Return the (X, Y) coordinate for the center point of the cell that contains the specified text.  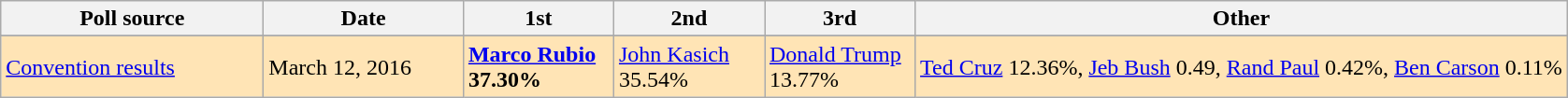
2nd (688, 19)
1st (539, 19)
Ted Cruz 12.36%, Jeb Bush 0.49, Rand Paul 0.42%, Ben Carson 0.11% (1242, 67)
Other (1242, 19)
Date (364, 19)
Marco Rubio37.30% (539, 67)
3rd (840, 19)
Convention results (133, 67)
Donald Trump13.77% (840, 67)
Poll source (133, 19)
March 12, 2016 (364, 67)
John Kasich35.54% (688, 67)
